Find where the given text appears and provide that cell's center as [X, Y] coordinate. 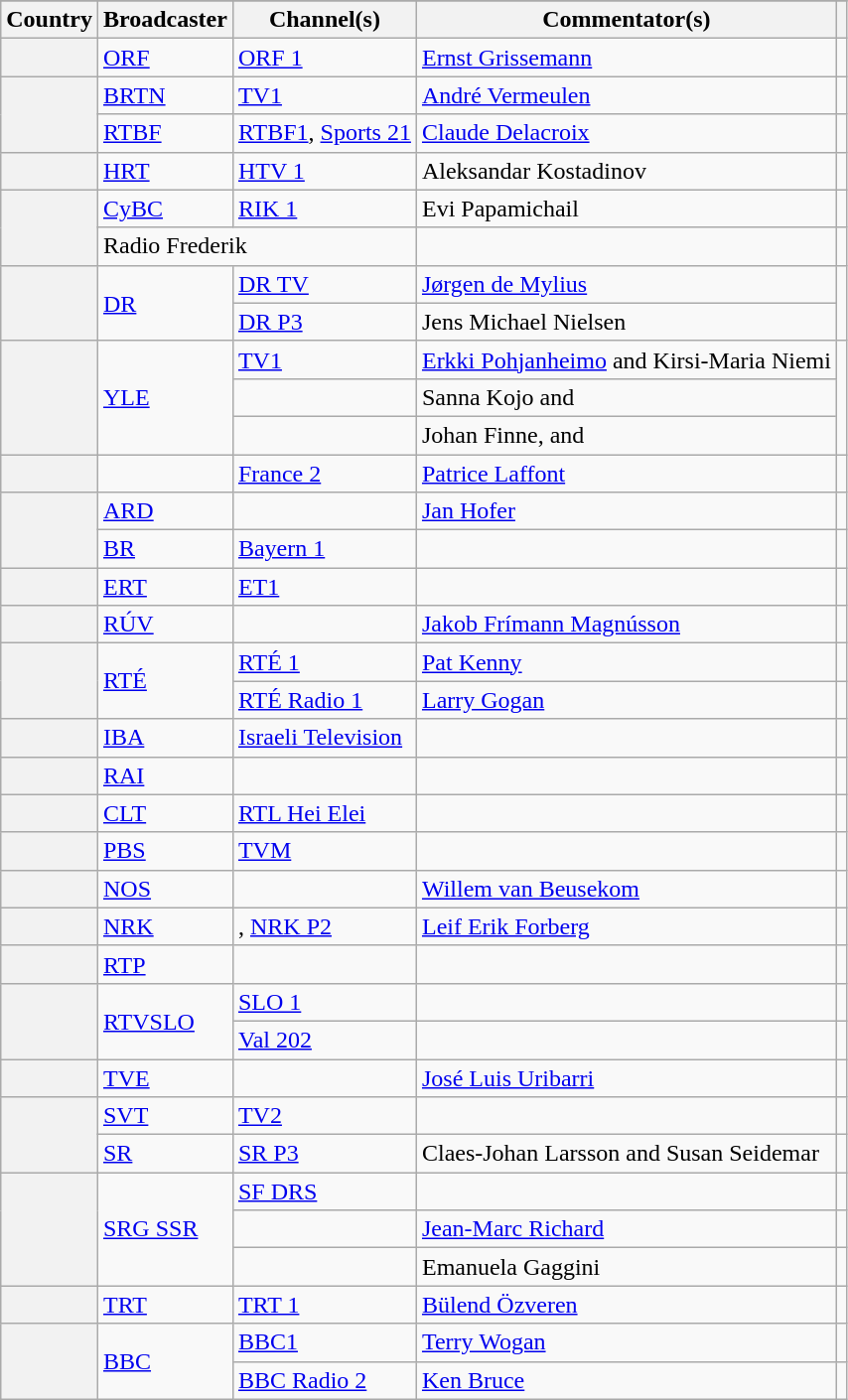
Claude Delacroix [626, 133]
RTL Hei Elei [324, 813]
RTBF [165, 133]
HTV 1 [324, 171]
André Vermeulen [626, 95]
ET1 [324, 587]
, NRK P2 [324, 926]
DR [165, 303]
YLE [165, 397]
HRT [165, 171]
Jean-Marc Richard [626, 1229]
Jens Michael Nielsen [626, 322]
Country [50, 20]
TVE [165, 1077]
Radio Frederik [256, 246]
Ernst Grissemann [626, 58]
IBA [165, 738]
SR [165, 1154]
Patrice Laffont [626, 474]
RTVSLO [165, 1021]
Israeli Television [324, 738]
Ken Bruce [626, 1380]
ORF 1 [324, 58]
ARD [165, 511]
Sanna Kojo and [626, 397]
Aleksandar Kostadinov [626, 171]
CLT [165, 813]
DR TV [324, 284]
CyBC [165, 209]
RTÉ Radio 1 [324, 700]
Willem van Beusekom [626, 889]
Erkki Pohjanheimo and Kirsi-Maria Niemi [626, 359]
RTBF1, Sports 21 [324, 133]
RTÉ 1 [324, 662]
ERT [165, 587]
RTP [165, 964]
Terry Wogan [626, 1342]
TRT 1 [324, 1305]
Channel(s) [324, 20]
Jørgen de Mylius [626, 284]
TRT [165, 1305]
SLO 1 [324, 1002]
Jan Hofer [626, 511]
SR P3 [324, 1154]
TVM [324, 851]
NRK [165, 926]
Emanuela Gaggini [626, 1267]
Bülend Özveren [626, 1305]
BBC Radio 2 [324, 1380]
BBC1 [324, 1342]
Leif Erik Forberg [626, 926]
RÚV [165, 625]
Val 202 [324, 1040]
José Luis Uribarri [626, 1077]
ORF [165, 58]
Bayern 1 [324, 549]
Broadcaster [165, 20]
Jakob Frímann Magnússon [626, 625]
Evi Papamichail [626, 209]
BRTN [165, 95]
Johan Finne, and [626, 435]
RIK 1 [324, 209]
SVT [165, 1116]
France 2 [324, 474]
SF DRS [324, 1191]
PBS [165, 851]
NOS [165, 889]
RAI [165, 775]
Commentator(s) [626, 20]
Larry Gogan [626, 700]
RTÉ [165, 681]
SRG SSR [165, 1229]
Claes-Johan Larsson and Susan Seidemar [626, 1154]
Pat Kenny [626, 662]
BBC [165, 1361]
DR P3 [324, 322]
BR [165, 549]
TV2 [324, 1116]
